Return [x, y] of the center of cell containing provided text 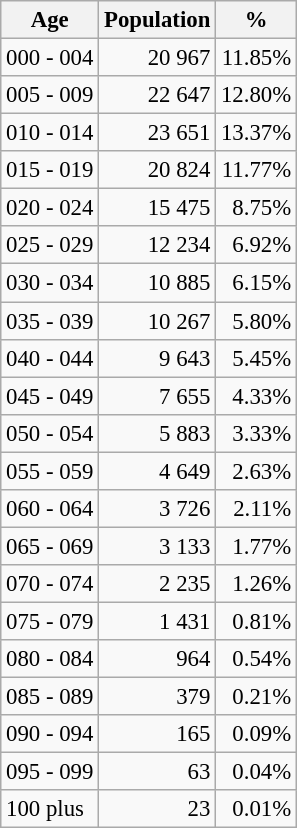
4 649 [158, 471]
015 - 019 [50, 170]
13.37% [256, 133]
1 431 [158, 621]
0.81% [256, 621]
075 - 079 [50, 621]
050 - 054 [50, 433]
025 - 029 [50, 245]
3 726 [158, 509]
11.77% [256, 170]
035 - 039 [50, 321]
23 [158, 809]
165 [158, 734]
Population [158, 20]
5.80% [256, 321]
070 - 074 [50, 584]
060 - 064 [50, 509]
Age [50, 20]
0.04% [256, 772]
2.63% [256, 471]
22 647 [158, 95]
1.26% [256, 584]
9 643 [158, 358]
23 651 [158, 133]
085 - 089 [50, 697]
6.15% [256, 283]
20 824 [158, 170]
20 967 [158, 58]
000 - 004 [50, 58]
5 883 [158, 433]
3 133 [158, 546]
030 - 034 [50, 283]
15 475 [158, 208]
010 - 014 [50, 133]
% [256, 20]
055 - 059 [50, 471]
090 - 094 [50, 734]
11.85% [256, 58]
065 - 069 [50, 546]
045 - 049 [50, 396]
63 [158, 772]
005 - 009 [50, 95]
12.80% [256, 95]
8.75% [256, 208]
100 plus [50, 809]
7 655 [158, 396]
0.21% [256, 697]
5.45% [256, 358]
095 - 099 [50, 772]
1.77% [256, 546]
2.11% [256, 509]
0.01% [256, 809]
379 [158, 697]
10 267 [158, 321]
0.09% [256, 734]
10 885 [158, 283]
4.33% [256, 396]
3.33% [256, 433]
080 - 084 [50, 659]
12 234 [158, 245]
040 - 044 [50, 358]
2 235 [158, 584]
964 [158, 659]
020 - 024 [50, 208]
0.54% [256, 659]
6.92% [256, 245]
